Detect which cell encompasses the target text, then output its (x, y) center coordinate. 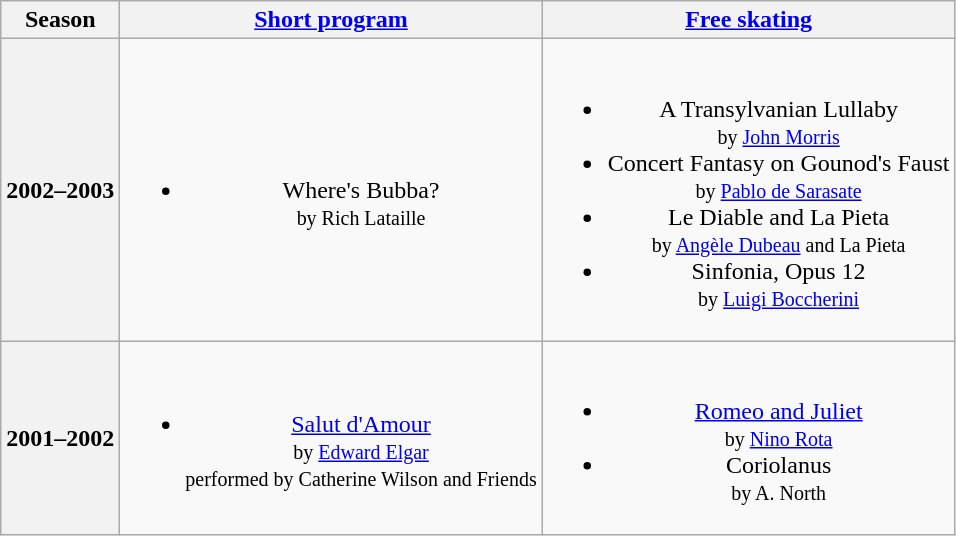
2002–2003 (60, 190)
Romeo and Juliet by Nino Rota Coriolanus by A. North (748, 438)
2001–2002 (60, 438)
Where's Bubba? by Rich Lataille (331, 190)
Free skating (748, 20)
Salut d'Amour by Edward Elgar performed by Catherine Wilson and Friends (331, 438)
Short program (331, 20)
Season (60, 20)
